Search for the cell housing the specified text and yield its (X, Y) center coordinate. 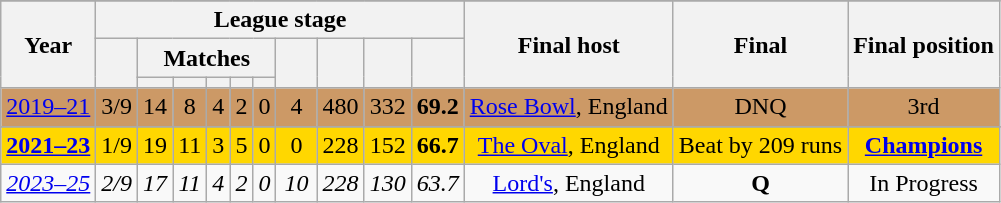
The Oval, England (568, 145)
2/9 (117, 183)
Q (760, 183)
14 (156, 107)
3 (218, 145)
480 (340, 107)
Final (760, 44)
10 (296, 183)
Year (48, 44)
5 (242, 145)
In Progress (924, 183)
2023–25 (48, 183)
3/9 (117, 107)
League stage (280, 20)
130 (388, 183)
1/9 (117, 145)
66.7 (438, 145)
152 (388, 145)
Final position (924, 44)
19 (156, 145)
3rd (924, 107)
8 (190, 107)
Final host (568, 44)
DNQ (760, 107)
Lord's, England (568, 183)
17 (156, 183)
63.7 (438, 183)
332 (388, 107)
69.2 (438, 107)
Rose Bowl, England (568, 107)
Champions (924, 145)
2021–23 (48, 145)
Matches (207, 58)
Beat by 209 runs (760, 145)
2019–21 (48, 107)
